Search for the cell housing the specified text and yield its (x, y) center coordinate. 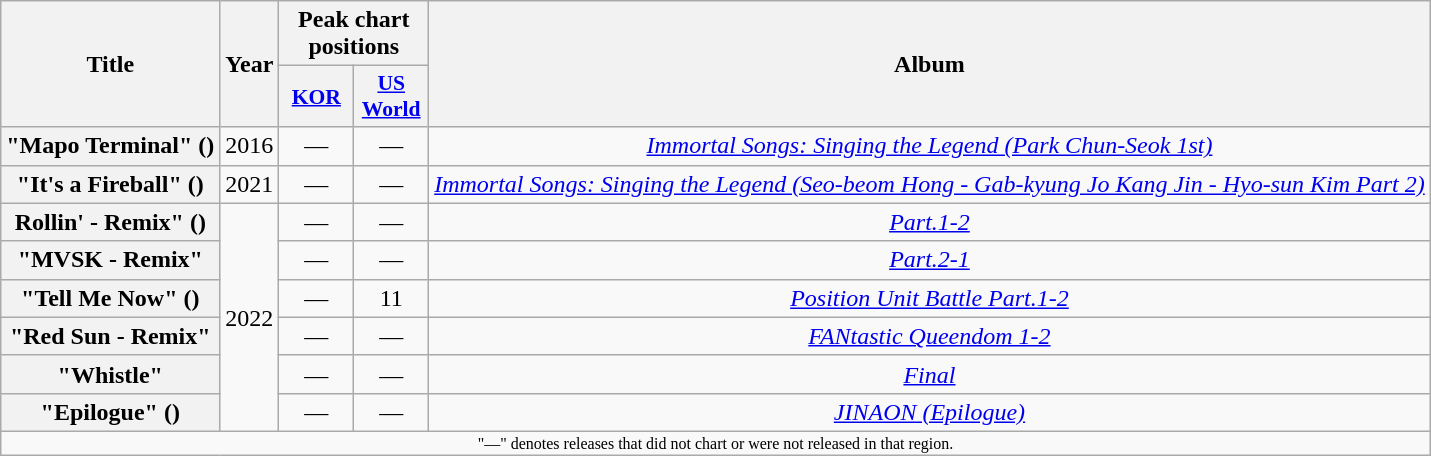
Part.2-1 (930, 260)
FANtastic Queendom 1-2 (930, 336)
Rollin' - Remix" () (110, 222)
Final (930, 374)
Album (930, 64)
2016 (250, 146)
Immortal Songs: Singing the Legend (Seo-beom Hong - Gab-kyung Jo Kang Jin - Hyo-sun Kim Part 2) (930, 184)
Part.1-2 (930, 222)
Year (250, 64)
Position Unit Battle Part.1-2 (930, 298)
"Tell Me Now" () (110, 298)
KOR (316, 96)
"MVSK - Remix" (110, 260)
Peak chart positions (354, 34)
11 (392, 298)
2021 (250, 184)
Immortal Songs: Singing the Legend (Park Chun-Seok 1st) (930, 146)
"Mapo Terminal" () (110, 146)
"—" denotes releases that did not chart or were not released in that region. (716, 443)
Title (110, 64)
2022 (250, 317)
"Whistle" (110, 374)
JINAON (Epilogue) (930, 412)
"Epilogue" () (110, 412)
US World (392, 96)
"It's a Fireball" () (110, 184)
"Red Sun - Remix" (110, 336)
